Extract the [X, Y] coordinate from the center of the cell holding the provided text.  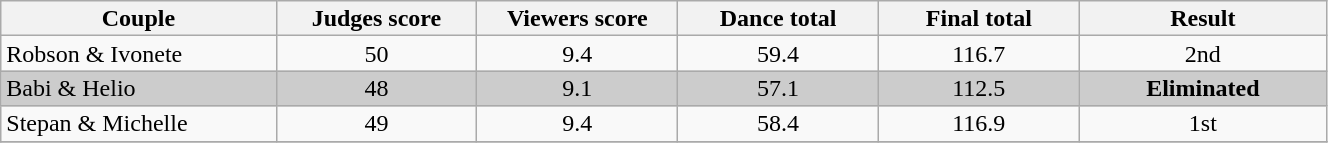
Result [1202, 18]
49 [376, 124]
9.1 [578, 88]
Robson & Ivonete [138, 54]
Viewers score [578, 18]
Final total [978, 18]
Dance total [778, 18]
48 [376, 88]
50 [376, 54]
116.9 [978, 124]
58.4 [778, 124]
116.7 [978, 54]
Eliminated [1202, 88]
2nd [1202, 54]
Judges score [376, 18]
57.1 [778, 88]
1st [1202, 124]
Couple [138, 18]
Babi & Helio [138, 88]
112.5 [978, 88]
Stepan & Michelle [138, 124]
59.4 [778, 54]
